Find where the given text appears and provide that cell's center as [X, Y] coordinate. 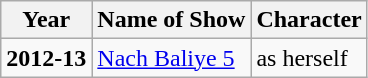
as herself [309, 58]
2012-13 [46, 58]
Character [309, 20]
Nach Baliye 5 [172, 58]
Year [46, 20]
Name of Show [172, 20]
